Pinpoint the cell where the given text exists, returning its (X, Y) midpoint coordinate. 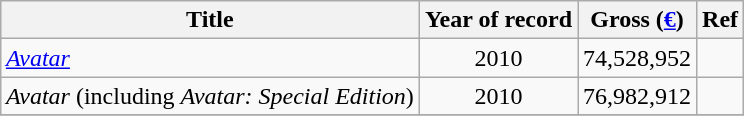
76,982,912 (638, 96)
Ref (720, 20)
Avatar (210, 58)
Title (210, 20)
74,528,952 (638, 58)
Avatar (including Avatar: Special Edition) (210, 96)
Year of record (498, 20)
Gross (€) (638, 20)
